Detect which cell encompasses the target text, then output its [x, y] center coordinate. 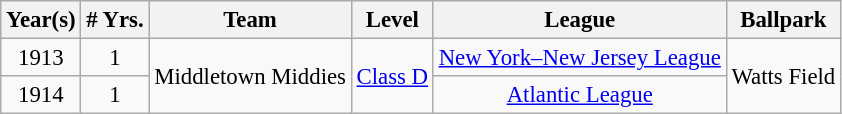
Middletown Middies [250, 76]
Atlantic League [580, 95]
League [580, 20]
Team [250, 20]
Ballpark [783, 20]
Level [392, 20]
# Yrs. [115, 20]
1913 [41, 58]
Year(s) [41, 20]
Watts Field [783, 76]
Class D [392, 76]
New York–New Jersey League [580, 58]
1914 [41, 95]
